For the text-containing cell, return its midpoint in (x, y) coordinate format. 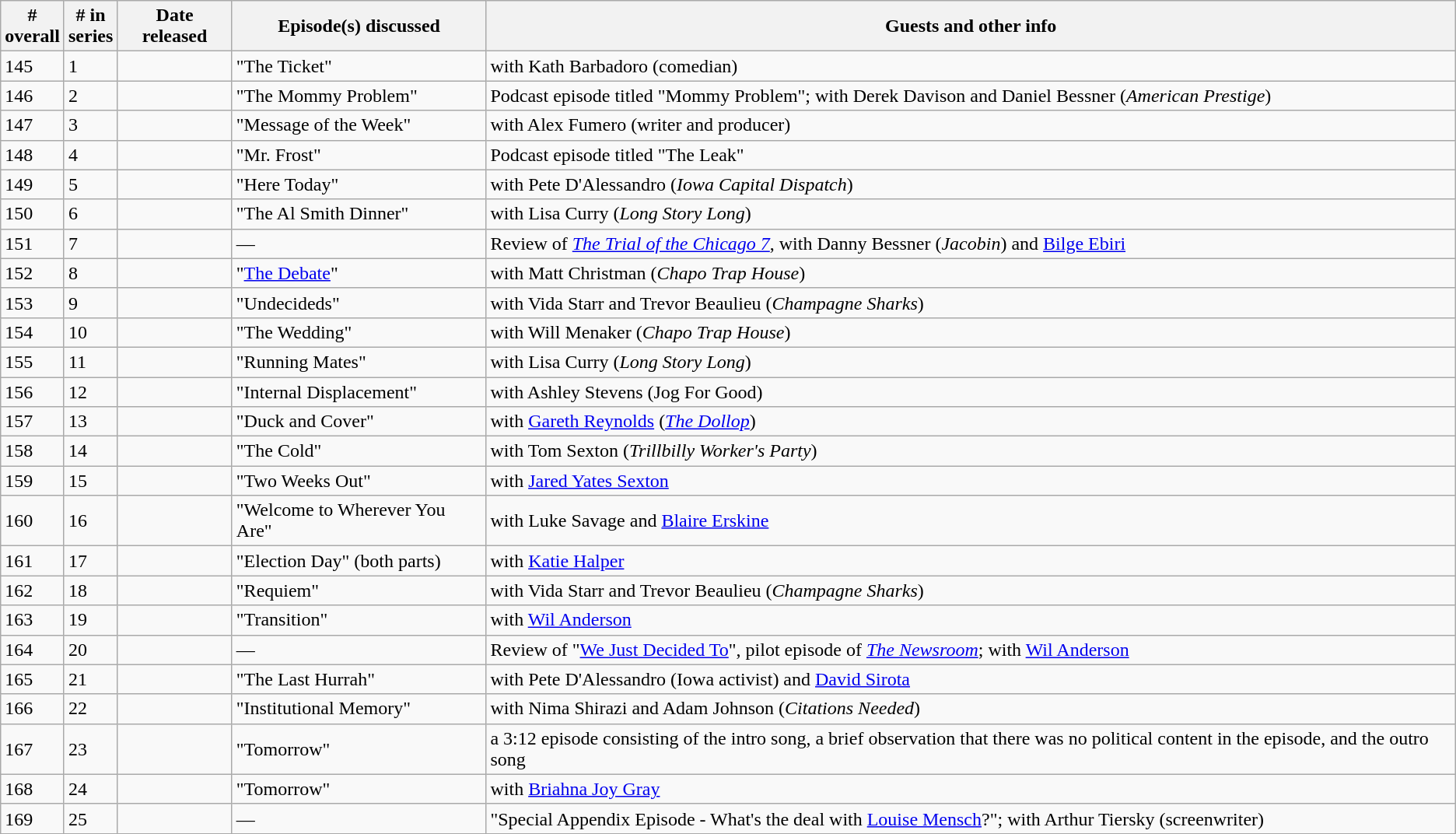
"Mr. Frost" (359, 155)
155 (33, 362)
5 (90, 184)
"The Al Smith Dinner" (359, 214)
7 (90, 244)
158 (33, 451)
"Election Day" (both parts) (359, 561)
Review of "We Just Decided To", pilot episode of The Newsroom; with Wil Anderson (971, 650)
149 (33, 184)
"The Cold" (359, 451)
3 (90, 125)
"Two Weeks Out" (359, 481)
6 (90, 214)
24 (90, 789)
with Ashley Stevens (Jog For Good) (971, 391)
10 (90, 332)
"Message of the Week" (359, 125)
with Pete D'Alessandro (Iowa Capital Dispatch) (971, 184)
#overall (33, 26)
Guests and other info (971, 26)
# inseries (90, 26)
"Undecideds" (359, 303)
"The Ticket" (359, 66)
25 (90, 818)
with Briahna Joy Gray (971, 789)
16 (90, 521)
"Duck and Cover" (359, 422)
20 (90, 650)
with Pete D'Alessandro (Iowa activist) and David Sirota (971, 679)
13 (90, 422)
9 (90, 303)
15 (90, 481)
164 (33, 650)
150 (33, 214)
"Institutional Memory" (359, 709)
152 (33, 273)
"Requiem" (359, 590)
with Gareth Reynolds (The Dollop) (971, 422)
Podcast episode titled "Mommy Problem"; with Derek Davison and Daniel Bessner (American Prestige) (971, 96)
163 (33, 620)
18 (90, 590)
22 (90, 709)
"Special Appendix Episode - What's the deal with Louise Mensch?"; with Arthur Tiersky (screenwriter) (971, 818)
148 (33, 155)
169 (33, 818)
153 (33, 303)
162 (33, 590)
with Nima Shirazi and Adam Johnson (Citations Needed) (971, 709)
Podcast episode titled "The Leak" (971, 155)
with Wil Anderson (971, 620)
"The Last Hurrah" (359, 679)
159 (33, 481)
with Jared Yates Sexton (971, 481)
23 (90, 748)
166 (33, 709)
with Tom Sexton (Trillbilly Worker's Party) (971, 451)
161 (33, 561)
Review of The Trial of the Chicago 7, with Danny Bessner (Jacobin) and Bilge Ebiri (971, 244)
14 (90, 451)
154 (33, 332)
12 (90, 391)
156 (33, 391)
145 (33, 66)
with Matt Christman (Chapo Trap House) (971, 273)
146 (33, 96)
4 (90, 155)
"Welcome to Wherever You Are" (359, 521)
Episode(s) discussed (359, 26)
"Here Today" (359, 184)
17 (90, 561)
"Transition" (359, 620)
147 (33, 125)
with Alex Fumero (writer and producer) (971, 125)
"The Mommy Problem" (359, 96)
"Internal Displacement" (359, 391)
with Luke Savage and Blaire Erskine (971, 521)
with Katie Halper (971, 561)
167 (33, 748)
165 (33, 679)
8 (90, 273)
Date released (174, 26)
1 (90, 66)
21 (90, 679)
160 (33, 521)
157 (33, 422)
with Kath Barbadoro (comedian) (971, 66)
with Will Menaker (Chapo Trap House) (971, 332)
2 (90, 96)
11 (90, 362)
"The Wedding" (359, 332)
"The Debate" (359, 273)
151 (33, 244)
168 (33, 789)
a 3:12 episode consisting of the intro song, a brief observation that there was no political content in the episode, and the outro song (971, 748)
"Running Mates" (359, 362)
19 (90, 620)
